Extract the [x, y] coordinate from the center of the cell holding the provided text.  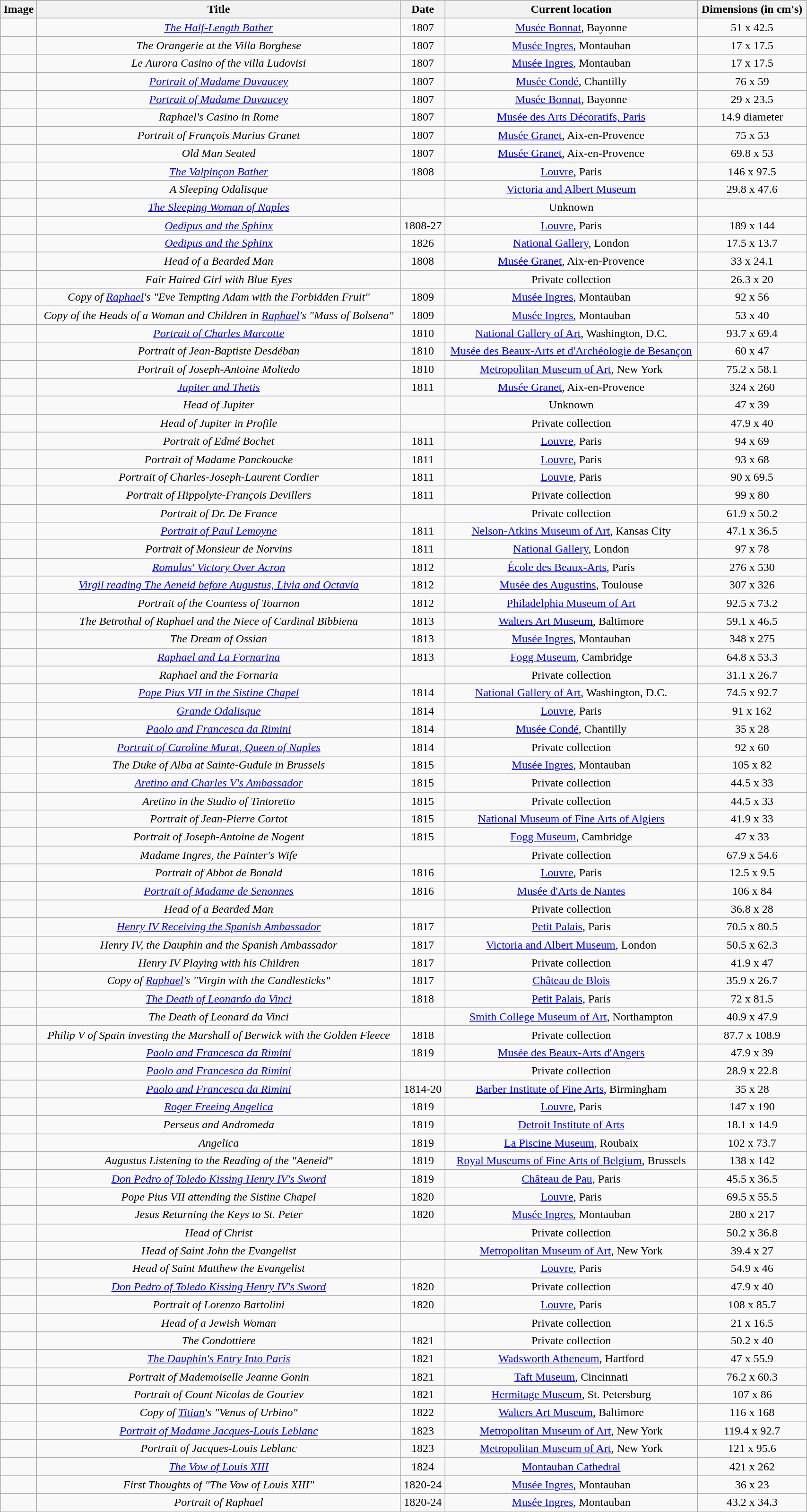
The Death of Leonardo da Vinci [219, 999]
41.9 x 47 [752, 963]
Jesus Returning the Keys to St. Peter [219, 1215]
Head of a Jewish Woman [219, 1322]
The Duke of Alba at Sainte-Gudule in Brussels [219, 765]
105 x 82 [752, 765]
69.8 x 53 [752, 153]
The Valpinçon Bather [219, 171]
60 x 47 [752, 351]
47 x 39 [752, 405]
Portrait of Jean-Pierre Cortot [219, 819]
The Dauphin's Entry Into Paris [219, 1358]
28.9 x 22.8 [752, 1071]
54.9 x 46 [752, 1269]
92.5 x 73.2 [752, 603]
147 x 190 [752, 1107]
National Museum of Fine Arts of Algiers [571, 819]
Wadsworth Atheneum, Hartford [571, 1358]
Copy of Titian's "Venus of Urbino" [219, 1413]
Virgil reading The Aeneid before Augustus, Livia and Octavia [219, 585]
First Thoughts of "The Vow of Louis XIII" [219, 1485]
The Vow of Louis XIII [219, 1467]
Portrait of Caroline Murat, Queen of Naples [219, 747]
Musée d'Arts de Nantes [571, 891]
51 x 42.5 [752, 27]
102 x 73.7 [752, 1143]
47.1 x 36.5 [752, 531]
Musée des Arts Décoratifs, Paris [571, 117]
Madame Ingres, the Painter's Wife [219, 855]
Musée des Augustins, Toulouse [571, 585]
Henry IV, the Dauphin and the Spanish Ambassador [219, 945]
33 x 24.1 [752, 261]
Head of Saint John the Evangelist [219, 1251]
72 x 81.5 [752, 999]
67.9 x 54.6 [752, 855]
138 x 142 [752, 1161]
Detroit Institute of Arts [571, 1125]
92 x 60 [752, 747]
Montauban Cathedral [571, 1467]
91 x 162 [752, 711]
Portrait of Count Nicolas de Gouriev [219, 1395]
43.2 x 34.3 [752, 1503]
324 x 260 [752, 387]
61.9 x 50.2 [752, 513]
Philip V of Spain investing the Marshall of Berwick with the Golden Fleece [219, 1035]
The Orangerie at the Villa Borghese [219, 45]
36.8 x 28 [752, 909]
École des Beaux-Arts, Paris [571, 567]
21 x 16.5 [752, 1322]
The Condottiere [219, 1340]
45.5 x 36.5 [752, 1179]
1826 [423, 243]
The Half-Length Bather [219, 27]
Head of Christ [219, 1233]
69.5 x 55.5 [752, 1197]
18.1 x 14.9 [752, 1125]
Portrait of Abbot de Bonald [219, 873]
The Death of Leonard da Vinci [219, 1017]
Date [423, 9]
31.1 x 26.7 [752, 675]
Barber Institute of Fine Arts, Birmingham [571, 1089]
Portrait of Charles-Joseph-Laurent Cordier [219, 477]
93.7 x 69.4 [752, 333]
36 x 23 [752, 1485]
Title [219, 9]
The Sleeping Woman of Naples [219, 207]
Portrait of Edmé Bochet [219, 441]
47.9 x 39 [752, 1053]
1814-20 [423, 1089]
107 x 86 [752, 1395]
108 x 85.7 [752, 1305]
116 x 168 [752, 1413]
Portrait of the Countess of Tournon [219, 603]
35.9 x 26.7 [752, 981]
Portrait of Monsieur de Norvins [219, 549]
Head of Jupiter [219, 405]
119.4 x 92.7 [752, 1431]
Dimensions (in cm's) [752, 9]
La Piscine Museum, Roubaix [571, 1143]
Portrait of Joseph-Antoine de Nogent [219, 837]
50.5 x 62.3 [752, 945]
40.9 x 47.9 [752, 1017]
Image [19, 9]
59.1 x 46.5 [752, 621]
1824 [423, 1467]
Henry IV Receiving the Spanish Ambassador [219, 927]
Le Aurora Casino of the villa Ludovisi [219, 63]
97 x 78 [752, 549]
Victoria and Albert Museum [571, 189]
Portrait of Dr. De France [219, 513]
Nelson-Atkins Museum of Art, Kansas City [571, 531]
Portrait of Mademoiselle Jeanne Gonin [219, 1377]
Copy of Raphael's "Eve Tempting Adam with the Forbidden Fruit" [219, 297]
50.2 x 40 [752, 1340]
64.8 x 53.3 [752, 657]
75 x 53 [752, 135]
Grande Odalisque [219, 711]
29.8 x 47.6 [752, 189]
Pope Pius VII attending the Sistine Chapel [219, 1197]
29 x 23.5 [752, 99]
276 x 530 [752, 567]
53 x 40 [752, 315]
The Betrothal of Raphael and the Niece of Cardinal Bibbiena [219, 621]
87.7 x 108.9 [752, 1035]
Portrait of Joseph-Antoine Moltedo [219, 369]
Taft Museum, Cincinnati [571, 1377]
93 x 68 [752, 459]
Portrait of Paul Lemoyne [219, 531]
Portrait of François Marius Granet [219, 135]
121 x 95.6 [752, 1449]
17.5 x 13.7 [752, 243]
70.5 x 80.5 [752, 927]
Head of Saint Matthew the Evangelist [219, 1269]
39.4 x 27 [752, 1251]
Portrait of Madame Jacques-Louis Leblanc [219, 1431]
92 x 56 [752, 297]
99 x 80 [752, 495]
Old Man Seated [219, 153]
Smith College Museum of Art, Northampton [571, 1017]
75.2 x 58.1 [752, 369]
Current location [571, 9]
Romulus' Victory Over Acron [219, 567]
Portrait of Lorenzo Bartolini [219, 1305]
1808-27 [423, 225]
280 x 217 [752, 1215]
76.2 x 60.3 [752, 1377]
90 x 69.5 [752, 477]
Copy of the Heads of a Woman and Children in Raphael's "Mass of Bolsena" [219, 315]
Portrait of Raphael [219, 1503]
Hermitage Museum, St. Petersburg [571, 1395]
47 x 55.9 [752, 1358]
The Dream of Ossian [219, 639]
Château de Pau, Paris [571, 1179]
Perseus and Andromeda [219, 1125]
94 x 69 [752, 441]
Portrait of Madame de Senonnes [219, 891]
Jupiter and Thetis [219, 387]
421 x 262 [752, 1467]
14.9 diameter [752, 117]
Fair Haired Girl with Blue Eyes [219, 279]
Aretino in the Studio of Tintoretto [219, 801]
Raphael's Casino in Rome [219, 117]
Royal Museums of Fine Arts of Belgium, Brussels [571, 1161]
307 x 326 [752, 585]
26.3 x 20 [752, 279]
Victoria and Albert Museum, London [571, 945]
Copy of Raphael's "Virgin with the Candlesticks" [219, 981]
1822 [423, 1413]
Portrait of Jean-Baptiste Desdéban [219, 351]
Raphael and the Fornaria [219, 675]
Pope Pius VII in the Sistine Chapel [219, 693]
Head of Jupiter in Profile [219, 423]
Henry IV Playing with his Children [219, 963]
Portrait of Jacques-Louis Leblanc [219, 1449]
Musée des Beaux-Arts d'Angers [571, 1053]
146 x 97.5 [752, 171]
Augustus Listening to the Reading of the "Aeneid" [219, 1161]
A Sleeping Odalisque [219, 189]
74.5 x 92.7 [752, 693]
41.9 x 33 [752, 819]
50.2 x 36.8 [752, 1233]
189 x 144 [752, 225]
12.5 x 9.5 [752, 873]
Raphael and La Fornarina [219, 657]
47 x 33 [752, 837]
Portrait of Madame Panckoucke [219, 459]
Château de Blois [571, 981]
76 x 59 [752, 81]
Angelica [219, 1143]
Aretino and Charles V's Ambassador [219, 783]
348 x 275 [752, 639]
Portrait of Hippolyte-François Devillers [219, 495]
Roger Freeing Angelica [219, 1107]
Portrait of Charles Marcotte [219, 333]
Musée des Beaux-Arts et d'Archéologie de Besançon [571, 351]
Philadelphia Museum of Art [571, 603]
106 x 84 [752, 891]
